Extract the [x, y] coordinate from the center of the cell holding the provided text.  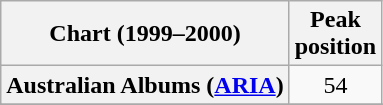
Peakposition [335, 34]
Australian Albums (ARIA) [145, 85]
Chart (1999–2000) [145, 34]
54 [335, 85]
